Identify which cell holds the provided text, then report its [x, y] central coordinate. 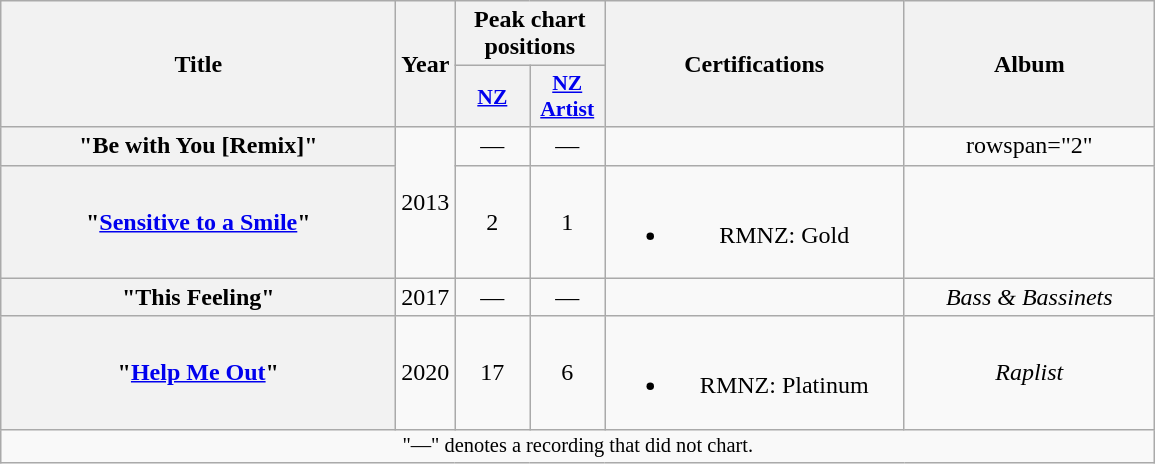
rowspan="2" [1030, 146]
"Help Me Out" [198, 372]
NZ [492, 96]
NZArtist [568, 96]
"Sensitive to a Smile" [198, 222]
2013 [426, 202]
Bass & Bassinets [1030, 297]
Raplist [1030, 372]
"Be with You [Remix]" [198, 146]
Certifications [754, 64]
2020 [426, 372]
6 [568, 372]
"—" denotes a recording that did not chart. [578, 446]
Title [198, 64]
RMNZ: Platinum [754, 372]
Year [426, 64]
Album [1030, 64]
2 [492, 222]
Peak chart positions [530, 34]
"This Feeling" [198, 297]
1 [568, 222]
2017 [426, 297]
RMNZ: Gold [754, 222]
17 [492, 372]
